Return [x, y] of the center of cell containing provided text 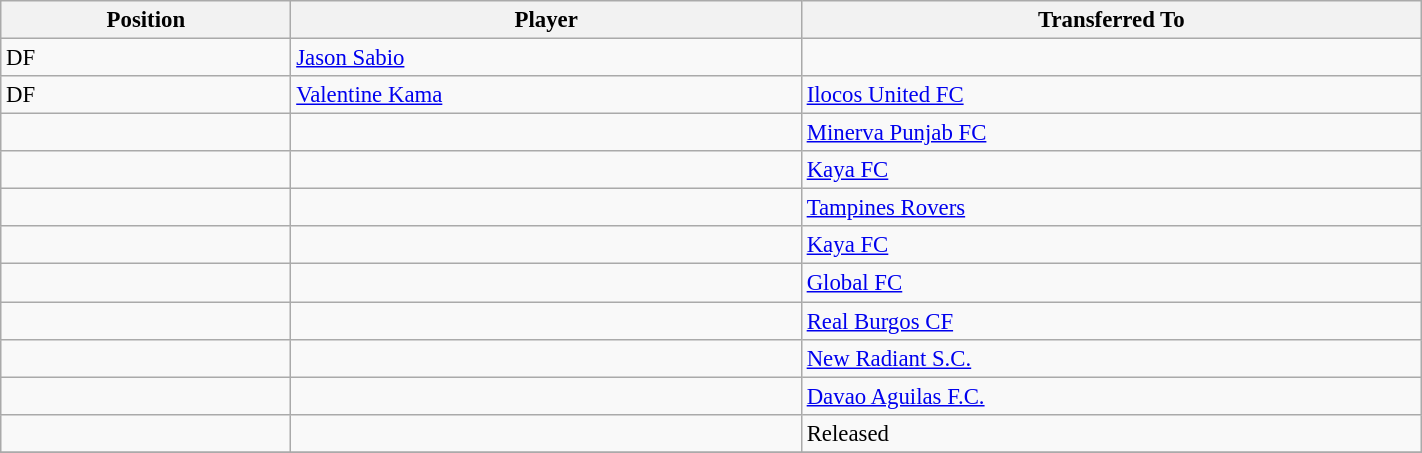
Jason Sabio [546, 58]
Player [546, 20]
Position [146, 20]
Global FC [1111, 283]
Davao Aguilas F.C. [1111, 396]
Minerva Punjab FC [1111, 133]
Released [1111, 433]
Tampines Rovers [1111, 208]
Ilocos United FC [1111, 95]
Transferred To [1111, 20]
Real Burgos CF [1111, 321]
Valentine Kama [546, 95]
New Radiant S.C. [1111, 358]
